Search for the cell housing the specified text and yield its [x, y] center coordinate. 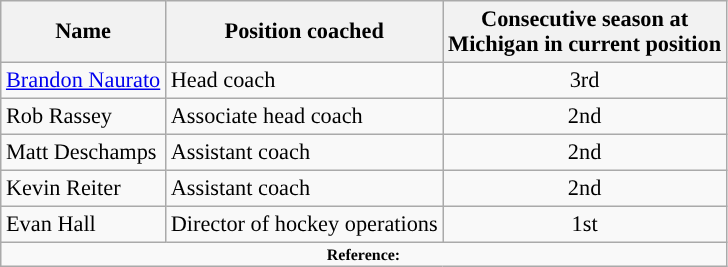
Evan Hall [84, 224]
Director of hockey operations [304, 224]
Kevin Reiter [84, 188]
Consecutive season atMichigan in current position [584, 32]
Rob Rassey [84, 116]
3rd [584, 80]
Name [84, 32]
Head coach [304, 80]
Brandon Naurato [84, 80]
Position coached [304, 32]
Associate head coach [304, 116]
Matt Deschamps [84, 152]
1st [584, 224]
Reference: [364, 254]
